For the text-containing cell, return its midpoint in (X, Y) coordinate format. 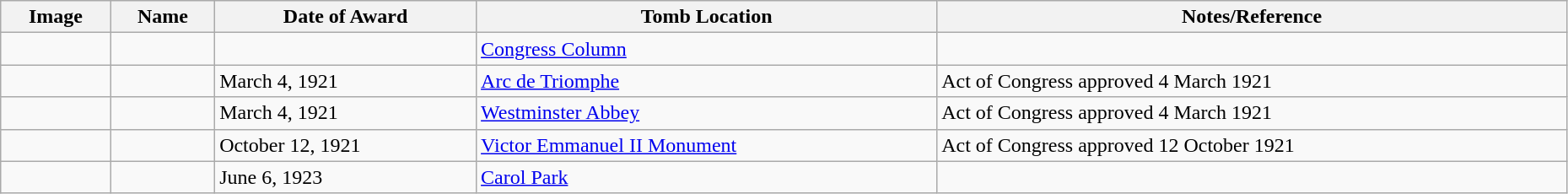
Congress Column (707, 49)
October 12, 1921 (346, 145)
Victor Emmanuel II Monument (707, 145)
Name (162, 17)
Date of Award (346, 17)
Arc de Triomphe (707, 81)
Image (56, 17)
Notes/Reference (1252, 17)
June 6, 1923 (346, 177)
Tomb Location (707, 17)
Westminster Abbey (707, 113)
Carol Park (707, 177)
Act of Congress approved 12 October 1921 (1252, 145)
